Extract the [x, y] coordinate from the center of the cell holding the provided text.  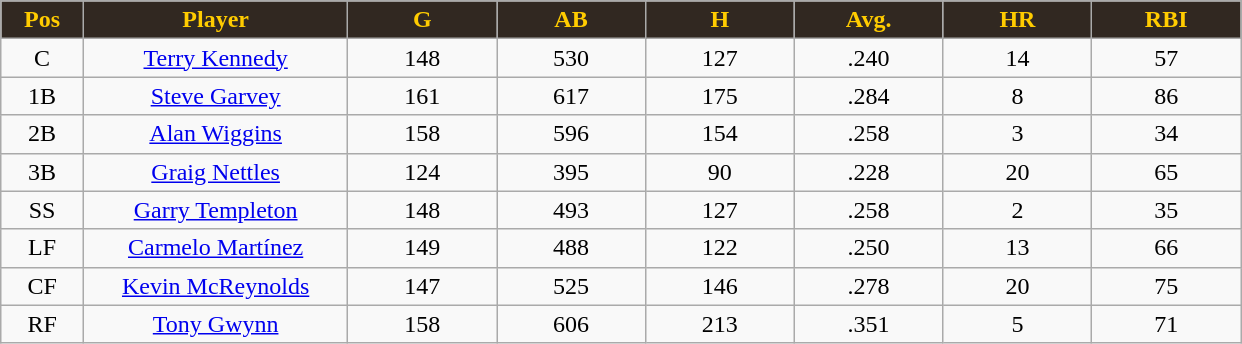
75 [1166, 286]
147 [422, 286]
Terry Kennedy [215, 58]
Player [215, 20]
Pos [42, 20]
530 [572, 58]
Graig Nettles [215, 172]
395 [572, 172]
124 [422, 172]
Tony Gwynn [215, 324]
Avg. [868, 20]
.351 [868, 324]
122 [720, 248]
3 [1018, 134]
3B [42, 172]
34 [1166, 134]
.240 [868, 58]
149 [422, 248]
.228 [868, 172]
161 [422, 96]
CF [42, 286]
Steve Garvey [215, 96]
Alan Wiggins [215, 134]
13 [1018, 248]
525 [572, 286]
35 [1166, 210]
617 [572, 96]
66 [1166, 248]
G [422, 20]
RF [42, 324]
2B [42, 134]
493 [572, 210]
.284 [868, 96]
606 [572, 324]
LF [42, 248]
.278 [868, 286]
AB [572, 20]
86 [1166, 96]
5 [1018, 324]
90 [720, 172]
71 [1166, 324]
1B [42, 96]
14 [1018, 58]
154 [720, 134]
.250 [868, 248]
8 [1018, 96]
146 [720, 286]
488 [572, 248]
C [42, 58]
RBI [1166, 20]
H [720, 20]
Kevin McReynolds [215, 286]
Garry Templeton [215, 210]
2 [1018, 210]
57 [1166, 58]
Carmelo Martínez [215, 248]
596 [572, 134]
175 [720, 96]
SS [42, 210]
213 [720, 324]
HR [1018, 20]
65 [1166, 172]
